Search for the cell housing the specified text and yield its [x, y] center coordinate. 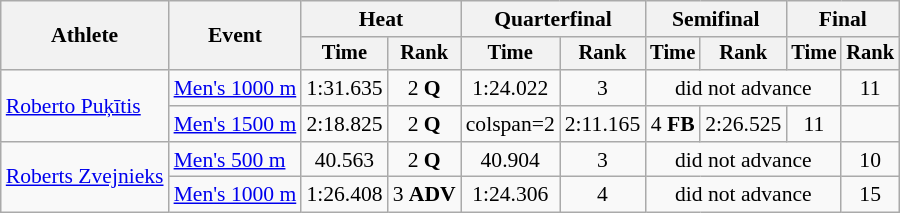
10 [870, 160]
Event [236, 36]
1:31.635 [344, 88]
Roberts Zvejnieks [85, 178]
2:18.825 [344, 124]
3 ADV [424, 195]
4 FB [672, 124]
Semifinal [716, 19]
40.563 [344, 160]
Men's 1500 m [236, 124]
Athlete [85, 36]
1:26.408 [344, 195]
1:24.022 [510, 88]
2:11.165 [602, 124]
1:24.306 [510, 195]
15 [870, 195]
colspan=2 [510, 124]
Quarterfinal [554, 19]
2:26.525 [743, 124]
40.904 [510, 160]
4 [602, 195]
Final [842, 19]
Heat [380, 19]
Roberto Puķītis [85, 106]
Men's 500 m [236, 160]
